Detect which cell encompasses the target text, then output its (X, Y) center coordinate. 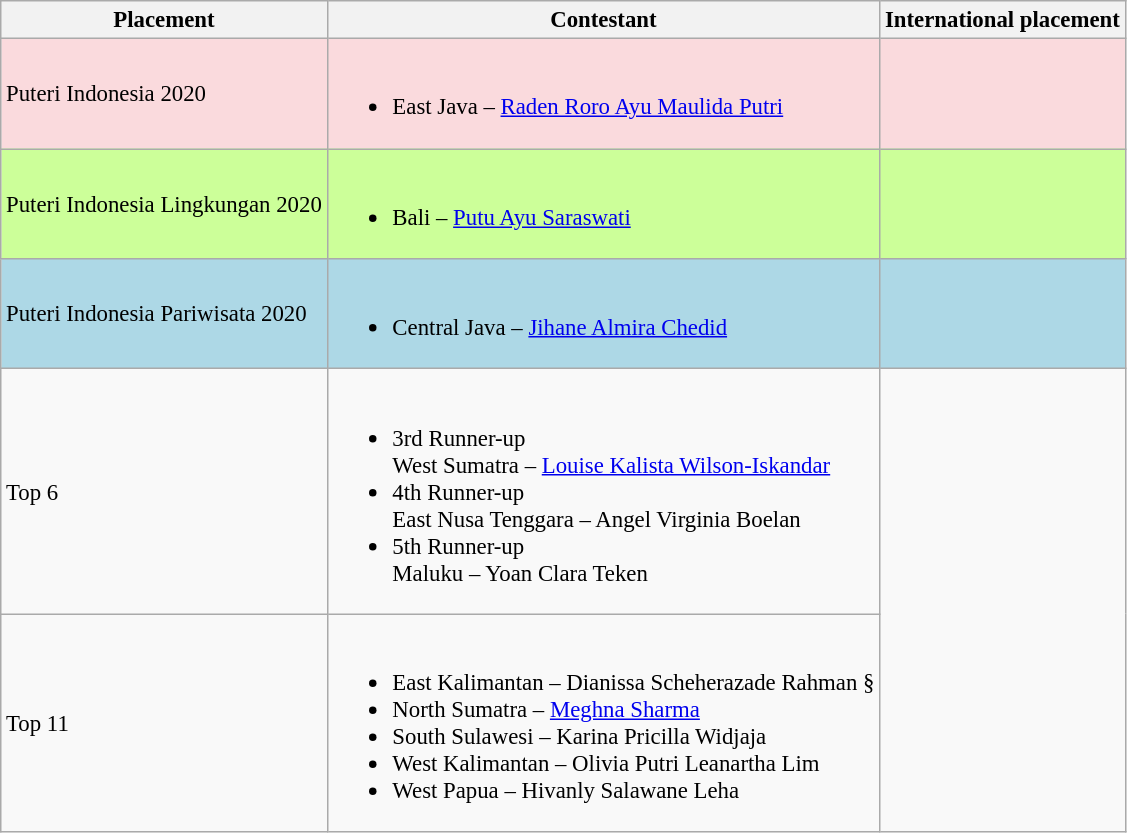
Placement (164, 20)
Bali – Putu Ayu Saraswati (604, 204)
Contestant (604, 20)
Puteri Indonesia Lingkungan 2020 (164, 204)
Top 6 (164, 492)
Puteri Indonesia 2020 (164, 94)
Central Java – Jihane Almira Chedid (604, 314)
East Java – Raden Roro Ayu Maulida Putri (604, 94)
Puteri Indonesia Pariwisata 2020 (164, 314)
Top 11 (164, 723)
International placement (1002, 20)
